Determine the [X, Y] coordinate at the center of the cell enclosing the given text.  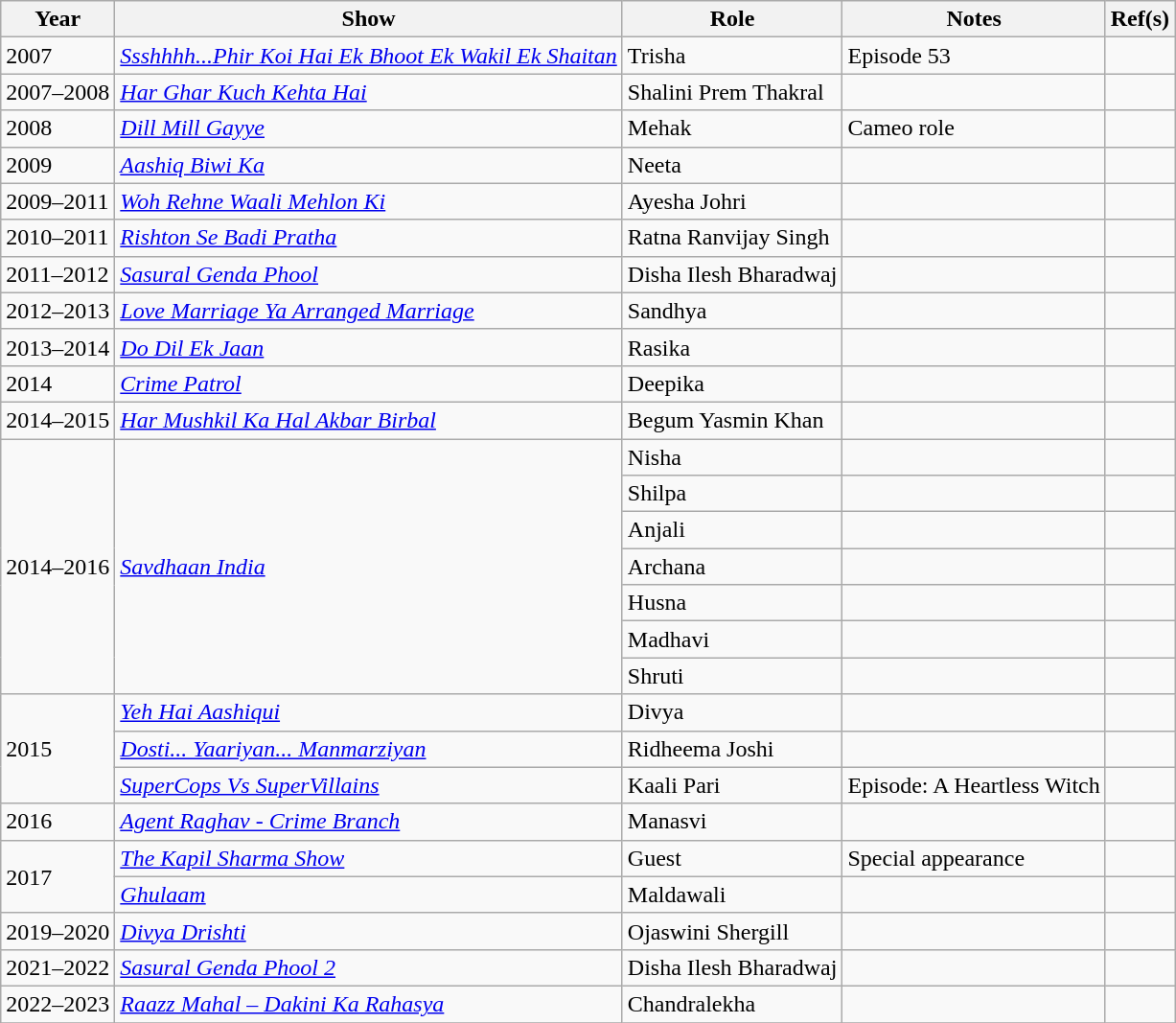
Special appearance [974, 858]
Har Mushkil Ka Hal Akbar Birbal [368, 420]
Kaali Pari [732, 785]
2012–2013 [58, 311]
Ratna Ranvijay Singh [732, 238]
Year [58, 19]
2014–2015 [58, 420]
Yeh Hai Aashiqui [368, 712]
Love Marriage Ya Arranged Marriage [368, 311]
Chandralekha [732, 1004]
2015 [58, 749]
Guest [732, 858]
Divya Drishti [368, 931]
Maldawali [732, 895]
2010–2011 [58, 238]
Raazz Mahal – Dakini Ka Rahasya [368, 1004]
Ghulaam [368, 895]
Rishton Se Badi Pratha [368, 238]
Husna [732, 603]
Nisha [732, 457]
Aashiq Biwi Ka [368, 165]
Crime Patrol [368, 384]
Deepika [732, 384]
Shilpa [732, 494]
2007–2008 [58, 92]
Rasika [732, 347]
2017 [58, 876]
Manasvi [732, 822]
Show [368, 19]
Sasural Genda Phool [368, 274]
Mehak [732, 128]
Ridheema Joshi [732, 749]
Ssshhhh...Phir Koi Hai Ek Bhoot Ek Wakil Ek Shaitan [368, 56]
Divya [732, 712]
2022–2023 [58, 1004]
The Kapil Sharma Show [368, 858]
2016 [58, 822]
Woh Rehne Waali Mehlon Ki [368, 201]
Do Dil Ek Jaan [368, 347]
2019–2020 [58, 931]
Cameo role [974, 128]
2008 [58, 128]
Sasural Genda Phool 2 [368, 967]
2014 [58, 384]
Ojaswini Shergill [732, 931]
Ayesha Johri [732, 201]
Shruti [732, 676]
2009–2011 [58, 201]
Trisha [732, 56]
SuperCops Vs SuperVillains [368, 785]
Har Ghar Kuch Kehta Hai [368, 92]
Neeta [732, 165]
Episode 53 [974, 56]
2013–2014 [58, 347]
Sandhya [732, 311]
Shalini Prem Thakral [732, 92]
Dill Mill Gayye [368, 128]
Notes [974, 19]
Savdhaan India [368, 567]
Anjali [732, 530]
Begum Yasmin Khan [732, 420]
2011–2012 [58, 274]
2014–2016 [58, 567]
Ref(s) [1140, 19]
Dosti... Yaariyan... Manmarziyan [368, 749]
2021–2022 [58, 967]
Agent Raghav - Crime Branch [368, 822]
Archana [732, 567]
Madhavi [732, 639]
2007 [58, 56]
Role [732, 19]
2009 [58, 165]
Episode: A Heartless Witch [974, 785]
